Search for the cell housing the specified text and yield its [X, Y] center coordinate. 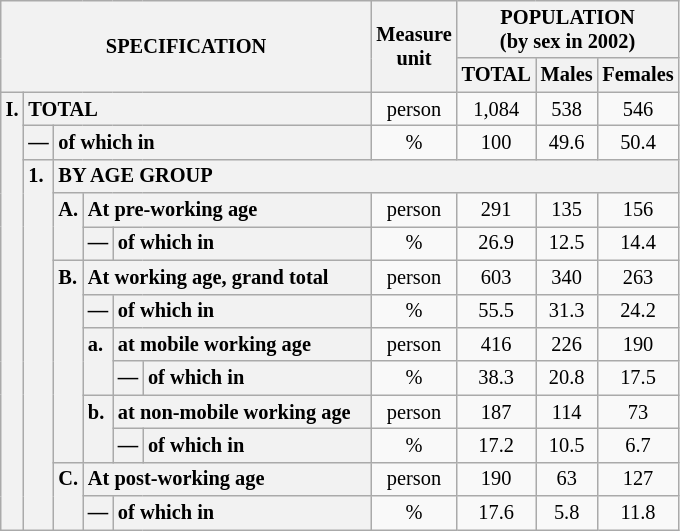
55.5 [496, 311]
603 [496, 277]
Males [567, 75]
14.4 [638, 243]
11.8 [638, 513]
POPULATION (by sex in 2002) [568, 29]
24.2 [638, 311]
A. [68, 226]
b. [98, 428]
I. [12, 311]
49.6 [567, 142]
135 [567, 210]
156 [638, 210]
291 [496, 210]
12.5 [567, 243]
1. [38, 344]
10.5 [567, 445]
187 [496, 412]
1,084 [496, 109]
31.3 [567, 311]
38.3 [496, 378]
546 [638, 109]
At post-working age [227, 479]
BY AGE GROUP [366, 176]
17.6 [496, 513]
SPECIFICATION [186, 46]
226 [567, 344]
B. [68, 361]
340 [567, 277]
At working age, grand total [227, 277]
a. [98, 360]
50.4 [638, 142]
At pre-working age [227, 210]
416 [496, 344]
17.5 [638, 378]
20.8 [567, 378]
26.9 [496, 243]
538 [567, 109]
at mobile working age [242, 344]
127 [638, 479]
73 [638, 412]
at non-mobile working age [242, 412]
C. [68, 496]
Females [638, 75]
100 [496, 142]
17.2 [496, 445]
63 [567, 479]
Measure unit [414, 46]
114 [567, 412]
263 [638, 277]
6.7 [638, 445]
5.8 [567, 513]
